Determine the (X, Y) coordinate at the center of the cell enclosing the given text.  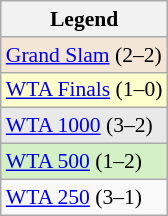
WTA Finals (1–0) (84, 90)
WTA 1000 (3–2) (84, 126)
WTA 500 (1–2) (84, 162)
WTA 250 (3–1) (84, 197)
Grand Slam (2–2) (84, 55)
Legend (84, 19)
